Return (x, y) of the center of cell containing provided text 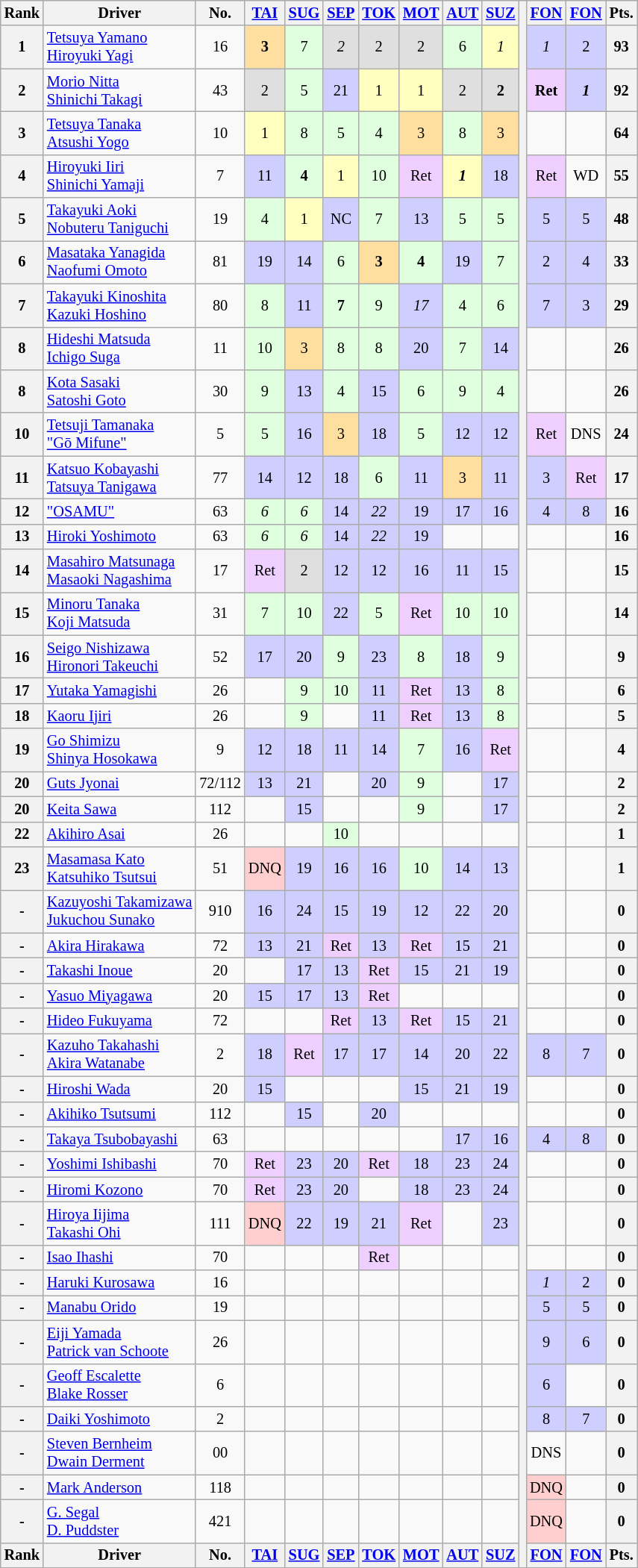
Mark Anderson (119, 1487)
Hiromi Kozono (119, 1190)
72/112 (220, 784)
910 (220, 911)
00 (220, 1453)
52 (220, 657)
Morio Nitta Shinichi Takagi (119, 90)
Masahiro Matsunaga Masaoki Nagashima (119, 571)
G. Segal D. Puddster (119, 1521)
Takayuki Kinoshita Kazuki Hoshino (119, 305)
Kazuho Takahashi Akira Watanabe (119, 1055)
111 (220, 1223)
Takayuki Aoki Nobuteru Taniguchi (119, 219)
Katsuo Kobayashi Tatsuya Tanigawa (119, 478)
31 (220, 613)
43 (220, 90)
80 (220, 305)
Steven Bernheim Dwain Derment (119, 1453)
Akihiro Asai (119, 834)
Isao Ihashi (119, 1258)
Tetsuya Tanaka Atsushi Yogo (119, 133)
Guts Jyonai (119, 784)
77 (220, 478)
Manabu Orido (119, 1308)
Hideo Fukuyama (119, 1021)
Akira Hirakawa (119, 946)
Kaoru Ijiri (119, 716)
Yutaka Yamagishi (119, 690)
421 (220, 1521)
Masamasa Kato Katsuhiko Tsutsui (119, 868)
81 (220, 262)
Hiroya Iijima Takashi Ohi (119, 1223)
55 (622, 176)
30 (220, 391)
Haruki Kurosawa (119, 1283)
Hiroyuki Iiri Shinichi Yamaji (119, 176)
Seigo Nishizawa Hironori Takeuchi (119, 657)
Hiroki Yoshimoto (119, 537)
Keita Sawa (119, 809)
Geoff Escalette Blake Rosser (119, 1385)
Eiji Yamada Patrick van Schoote (119, 1342)
33 (622, 262)
Yoshimi Ishibashi (119, 1164)
Hideshi Matsuda Ichigo Suga (119, 349)
Go Shimizu Shinya Hosokawa (119, 750)
51 (220, 868)
NC (340, 219)
Takashi Inoue (119, 970)
WD (587, 176)
64 (622, 133)
Akihiko Tsutsumi (119, 1114)
Minoru Tanaka Koji Matsuda (119, 613)
Kazuyoshi Takamizawa Jukuchou Sunako (119, 911)
Tetsuya Yamano Hiroyuki Yagi (119, 47)
Masataka Yanagida Naofumi Omoto (119, 262)
Kota Sasaki Satoshi Goto (119, 391)
Daiki Yoshimoto (119, 1419)
93 (622, 47)
29 (622, 305)
Takaya Tsubobayashi (119, 1139)
48 (622, 219)
92 (622, 90)
Tetsuji Tamanaka "Gō Mifune" (119, 434)
Hiroshi Wada (119, 1089)
"OSAMU" (119, 511)
Yasuo Miyagawa (119, 996)
118 (220, 1487)
